Extract the (x, y) coordinate from the center of the cell holding the provided text.  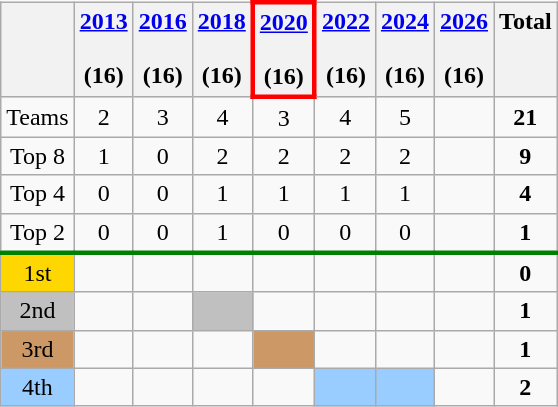
2018 (16) (222, 50)
1st (38, 273)
21 (526, 117)
2020 (16) (284, 50)
Top 8 (38, 156)
Total (526, 50)
Top 4 (38, 194)
2026 (16) (464, 50)
2024 (16) (404, 50)
2013 (16) (104, 50)
5 (404, 117)
4th (38, 387)
9 (526, 156)
2022 (16) (346, 50)
3rd (38, 349)
Teams (38, 117)
2nd (38, 311)
Top 2 (38, 233)
2016 (16) (162, 50)
